Output the [x, y] coordinate of the center of the cell containing the given text.  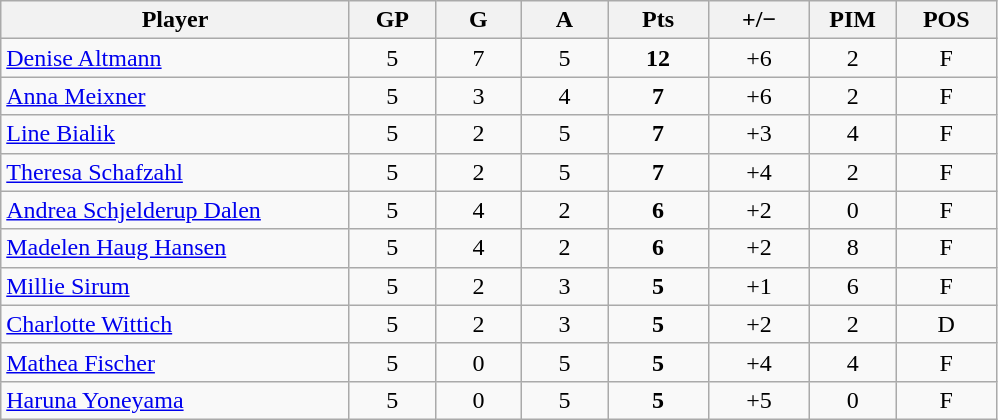
Millie Sirum [176, 286]
Theresa Schafzahl [176, 172]
Andrea Schjelderup Dalen [176, 210]
Line Bialik [176, 134]
+3 [760, 134]
GP [392, 20]
Mathea Fischer [176, 362]
Denise Altmann [176, 58]
Haruna Yoneyama [176, 400]
POS [946, 20]
+1 [760, 286]
Anna Meixner [176, 96]
Madelen Haug Hansen [176, 248]
12 [658, 58]
+5 [760, 400]
+/− [760, 20]
Charlotte Wittich [176, 324]
PIM [853, 20]
G [478, 20]
D [946, 324]
Player [176, 20]
A [564, 20]
8 [853, 248]
Pts [658, 20]
